Identify which cell holds the provided text, then report its (X, Y) central coordinate. 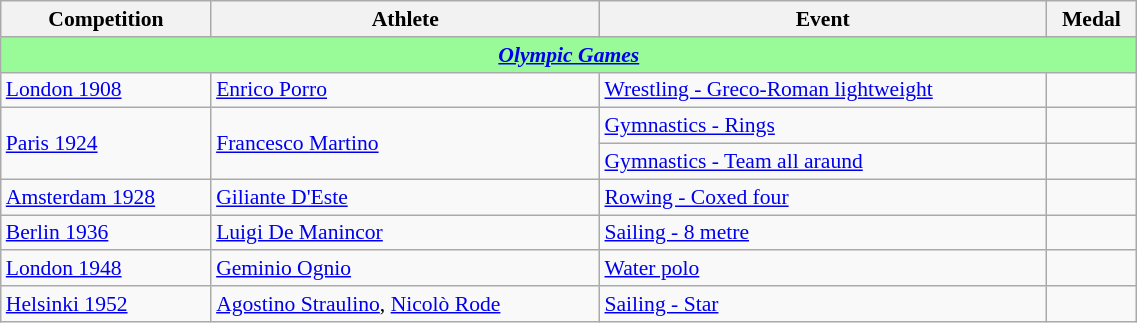
Amsterdam 1928 (106, 197)
Luigi De Manincor (405, 233)
Giliante D'Este (405, 197)
Sailing - Star (822, 304)
Francesco Martino (405, 144)
Enrico Porro (405, 90)
Gymnastics - Team all araund (822, 162)
Berlin 1936 (106, 233)
Olympic Games (569, 55)
Athlete (405, 19)
Sailing - 8 metre (822, 233)
London 1948 (106, 269)
London 1908 (106, 90)
Helsinki 1952 (106, 304)
Water polo (822, 269)
Gymnastics - Rings (822, 126)
Medal (1092, 19)
Wrestling - Greco-Roman lightweight (822, 90)
Agostino Straulino, Nicolò Rode (405, 304)
Geminio Ognio (405, 269)
Paris 1924 (106, 144)
Competition (106, 19)
Event (822, 19)
Rowing - Coxed four (822, 197)
